Output the [X, Y] coordinate of the center of the cell containing the given text.  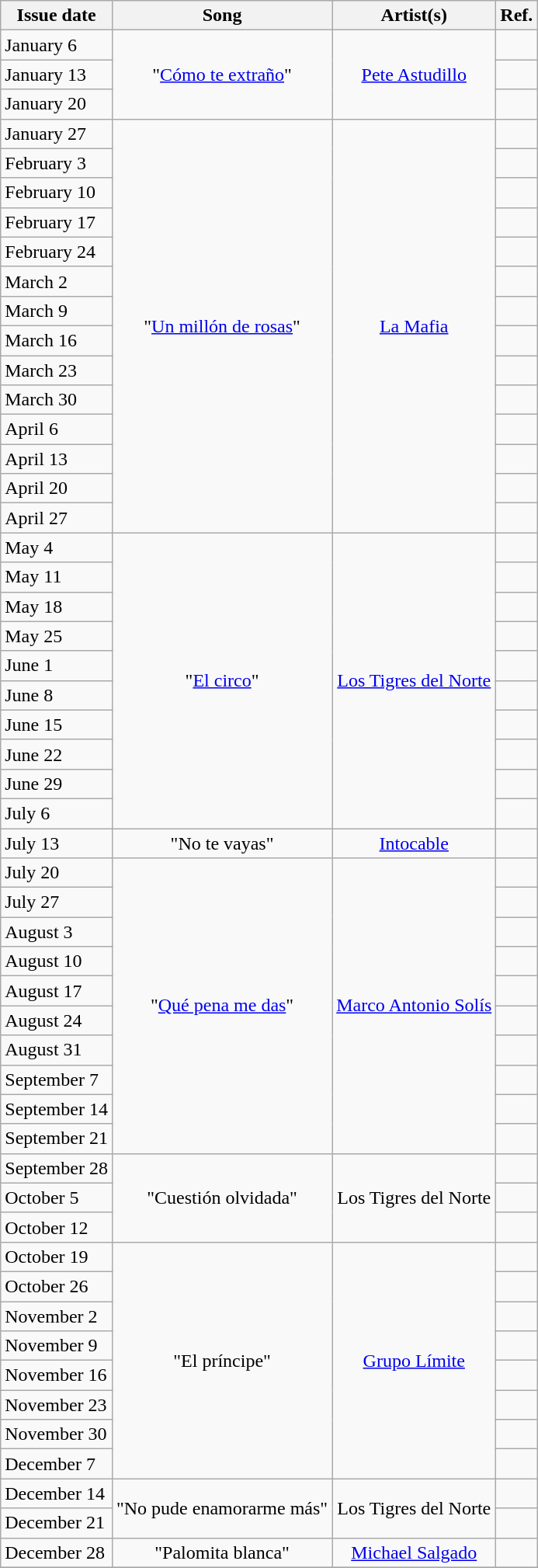
Grupo Límite [415, 1360]
"Un millón de rosas" [222, 326]
December 14 [57, 1493]
June 15 [57, 725]
May 4 [57, 548]
May 18 [57, 607]
July 20 [57, 873]
March 2 [57, 281]
November 2 [57, 1316]
Marco Antonio Solís [415, 1007]
"Palomita blanca" [222, 1552]
April 20 [57, 488]
March 30 [57, 400]
Pete Astudillo [415, 75]
Ref. [517, 16]
"No te vayas" [222, 843]
Artist(s) [415, 16]
March 9 [57, 311]
March 16 [57, 340]
June 29 [57, 784]
August 31 [57, 1050]
October 5 [57, 1198]
June 22 [57, 754]
"El príncipe" [222, 1360]
August 10 [57, 961]
October 19 [57, 1257]
July 13 [57, 843]
December 28 [57, 1552]
May 25 [57, 636]
November 23 [57, 1405]
January 20 [57, 104]
February 10 [57, 193]
November 9 [57, 1346]
"Cuestión olvidada" [222, 1198]
May 11 [57, 577]
January 27 [57, 134]
September 14 [57, 1109]
August 3 [57, 932]
January 6 [57, 45]
"El circo" [222, 680]
April 6 [57, 429]
March 23 [57, 370]
October 12 [57, 1227]
Michael Salgado [415, 1552]
September 7 [57, 1080]
February 3 [57, 163]
June 8 [57, 695]
February 24 [57, 252]
La Mafia [415, 326]
June 1 [57, 666]
February 17 [57, 222]
July 6 [57, 813]
September 28 [57, 1168]
Intocable [415, 843]
October 26 [57, 1286]
January 13 [57, 75]
April 27 [57, 518]
"No pude enamorarme más" [222, 1508]
August 17 [57, 991]
April 13 [57, 459]
September 21 [57, 1139]
December 7 [57, 1464]
August 24 [57, 1020]
November 16 [57, 1375]
Song [222, 16]
Issue date [57, 16]
December 21 [57, 1523]
July 27 [57, 902]
November 30 [57, 1434]
"Cómo te extraño" [222, 75]
"Qué pena me das" [222, 1007]
